Scan for the cell matching the given text and deliver its [X, Y] coordinate at center. 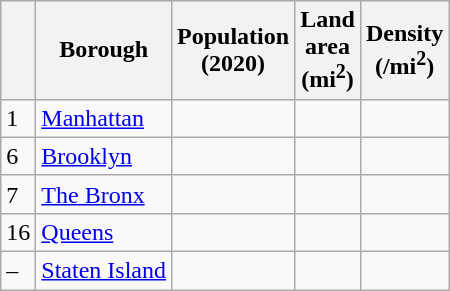
6 [18, 156]
1 [18, 118]
16 [18, 232]
Staten Island [104, 271]
Brooklyn [104, 156]
Manhattan [104, 118]
Borough [104, 50]
Population(2020) [234, 50]
Queens [104, 232]
The Bronx [104, 194]
– [18, 271]
Landarea(mi2) [328, 50]
7 [18, 194]
Density(/mi2) [404, 50]
